Determine the (x, y) coordinate at the center of the cell enclosing the given text.  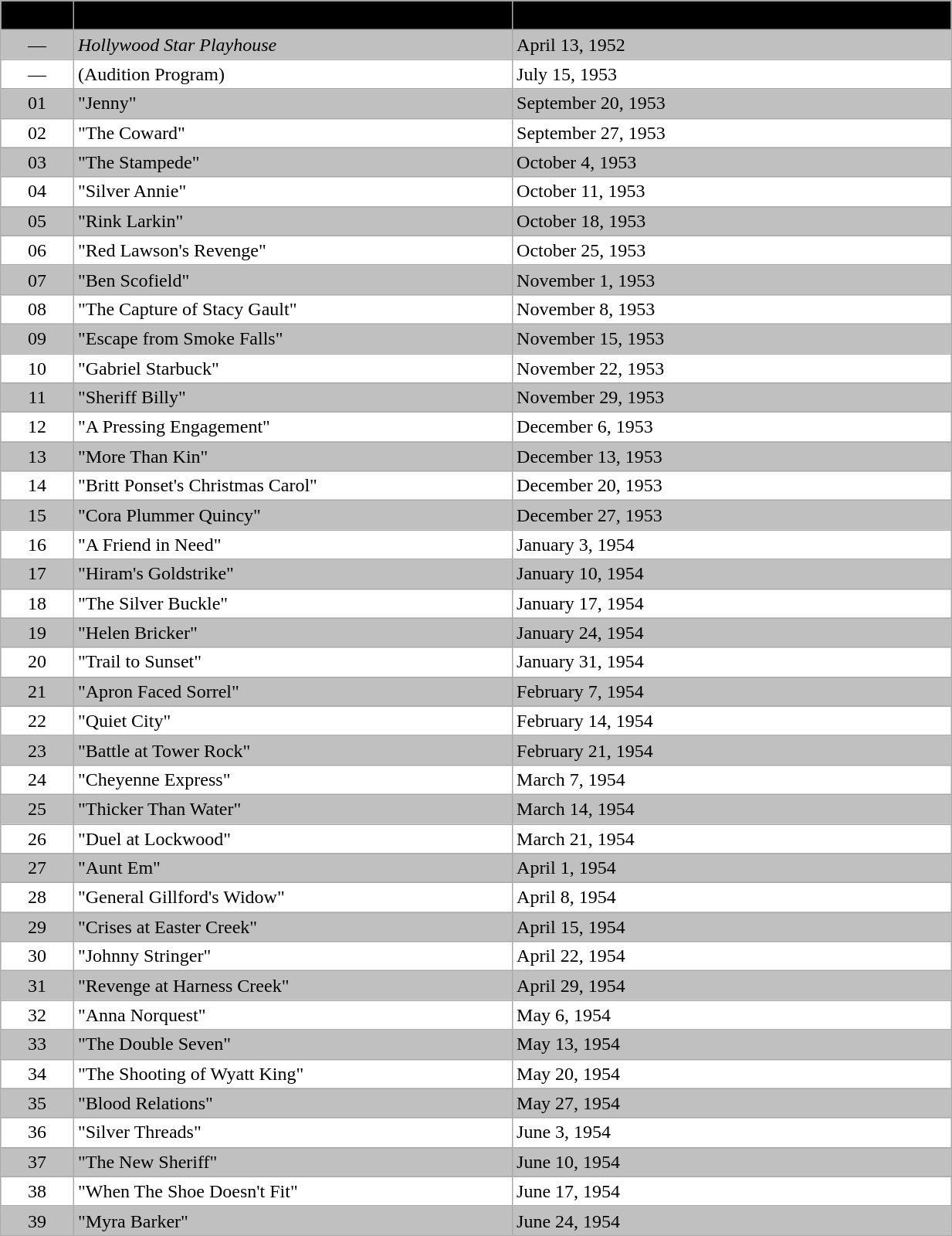
18 (37, 603)
Airdate (732, 15)
November 1, 1953 (732, 280)
02 (37, 133)
October 11, 1953 (732, 192)
February 14, 1954 (732, 721)
16 (37, 545)
08 (37, 309)
October 18, 1953 (732, 221)
January 17, 1954 (732, 603)
"A Friend in Need" (293, 545)
11 (37, 398)
January 24, 1954 (732, 633)
"Crises at Easter Creek" (293, 927)
17 (37, 574)
32 (37, 1015)
"The Coward" (293, 133)
"Helen Bricker" (293, 633)
"General Gillford's Widow" (293, 898)
Hollywood Star Playhouse (293, 45)
June 10, 1954 (732, 1162)
"The Silver Buckle" (293, 603)
34 (37, 1074)
September 20, 1953 (732, 104)
"Escape from Smoke Falls" (293, 338)
"Rink Larkin" (293, 221)
"The Shooting of Wyatt King" (293, 1074)
"Apron Faced Sorrel" (293, 691)
28 (37, 898)
January 31, 1954 (732, 662)
December 6, 1953 (732, 427)
February 7, 1954 (732, 691)
January 10, 1954 (732, 574)
"Anna Norquest" (293, 1015)
"Battle at Tower Rock" (293, 750)
"Cora Plummer Quincy" (293, 515)
"A Pressing Engagement" (293, 427)
November 22, 1953 (732, 368)
Ep # (37, 15)
03 (37, 162)
12 (37, 427)
May 20, 1954 (732, 1074)
April 8, 1954 (732, 898)
January 3, 1954 (732, 545)
"Thicker Than Water" (293, 809)
38 (37, 1191)
February 21, 1954 (732, 750)
April 13, 1952 (732, 45)
Title (293, 15)
21 (37, 691)
01 (37, 104)
24 (37, 779)
April 22, 1954 (732, 956)
"The Capture of Stacy Gault" (293, 309)
April 29, 1954 (732, 986)
"Gabriel Starbuck" (293, 368)
December 27, 1953 (732, 515)
December 13, 1953 (732, 457)
14 (37, 486)
March 7, 1954 (732, 779)
04 (37, 192)
"Blood Relations" (293, 1103)
31 (37, 986)
37 (37, 1162)
July 15, 1953 (732, 74)
(Audition Program) (293, 74)
"Jenny" (293, 104)
"Trail to Sunset" (293, 662)
"The Stampede" (293, 162)
"When The Shoe Doesn't Fit" (293, 1191)
19 (37, 633)
June 3, 1954 (732, 1132)
30 (37, 956)
36 (37, 1132)
November 15, 1953 (732, 338)
35 (37, 1103)
07 (37, 280)
06 (37, 250)
25 (37, 809)
October 4, 1953 (732, 162)
"Silver Annie" (293, 192)
20 (37, 662)
05 (37, 221)
"Myra Barker" (293, 1221)
June 17, 1954 (732, 1191)
33 (37, 1044)
27 (37, 868)
November 29, 1953 (732, 398)
09 (37, 338)
"Johnny Stringer" (293, 956)
June 24, 1954 (732, 1221)
13 (37, 457)
"Silver Threads" (293, 1132)
10 (37, 368)
September 27, 1953 (732, 133)
29 (37, 927)
"Revenge at Harness Creek" (293, 986)
October 25, 1953 (732, 250)
"Britt Ponset's Christmas Carol" (293, 486)
May 13, 1954 (732, 1044)
"Cheyenne Express" (293, 779)
April 15, 1954 (732, 927)
May 6, 1954 (732, 1015)
23 (37, 750)
"The New Sheriff" (293, 1162)
"Red Lawson's Revenge" (293, 250)
26 (37, 838)
March 14, 1954 (732, 809)
"Ben Scofield" (293, 280)
15 (37, 515)
March 21, 1954 (732, 838)
November 8, 1953 (732, 309)
April 1, 1954 (732, 868)
"The Double Seven" (293, 1044)
"Aunt Em" (293, 868)
December 20, 1953 (732, 486)
"More Than Kin" (293, 457)
22 (37, 721)
May 27, 1954 (732, 1103)
39 (37, 1221)
"Hiram's Goldstrike" (293, 574)
"Duel at Lockwood" (293, 838)
"Sheriff Billy" (293, 398)
"Quiet City" (293, 721)
